Output the [X, Y] coordinate of the center of the cell containing the given text.  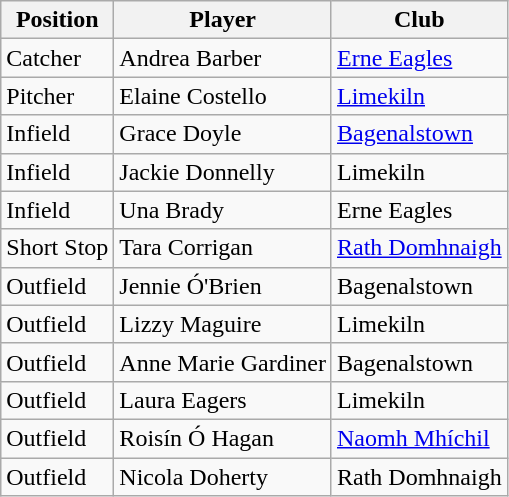
Pitcher [58, 96]
Anne Marie Gardiner [223, 362]
Lizzy Maguire [223, 324]
Jennie Ó'Brien [223, 286]
Roisín Ó Hagan [223, 438]
Catcher [58, 58]
Andrea Barber [223, 58]
Jackie Donnelly [223, 172]
Position [58, 20]
Elaine Costello [223, 96]
Naomh Mhíchil [419, 438]
Short Stop [58, 248]
Laura Eagers [223, 400]
Nicola Doherty [223, 477]
Una Brady [223, 210]
Player [223, 20]
Tara Corrigan [223, 248]
Club [419, 20]
Grace Doyle [223, 134]
